Find where the given text appears and provide that cell's center as [X, Y] coordinate. 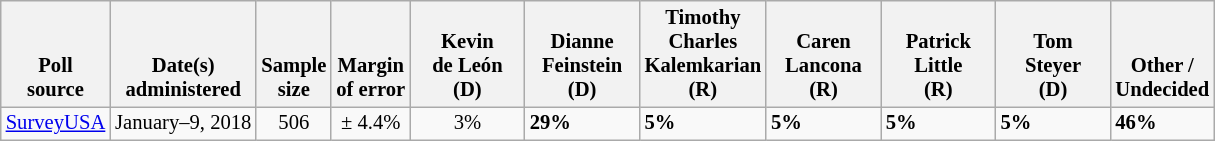
DianneFeinstein(D) [582, 53]
Pollsource [56, 53]
29% [582, 123]
Other /Undecided [1162, 53]
46% [1162, 123]
± 4.4% [370, 123]
Marginof error [370, 53]
Kevinde León(D) [468, 53]
Samplesize [294, 53]
CarenLancona(R) [824, 53]
January–9, 2018 [183, 123]
3% [468, 123]
SurveyUSA [56, 123]
TomSteyer(D) [1054, 53]
PatrickLittle(R) [938, 53]
Date(s)administered [183, 53]
506 [294, 123]
TimothyCharlesKalemkarian(R) [704, 53]
